Identify which cell holds the provided text, then report its [X, Y] central coordinate. 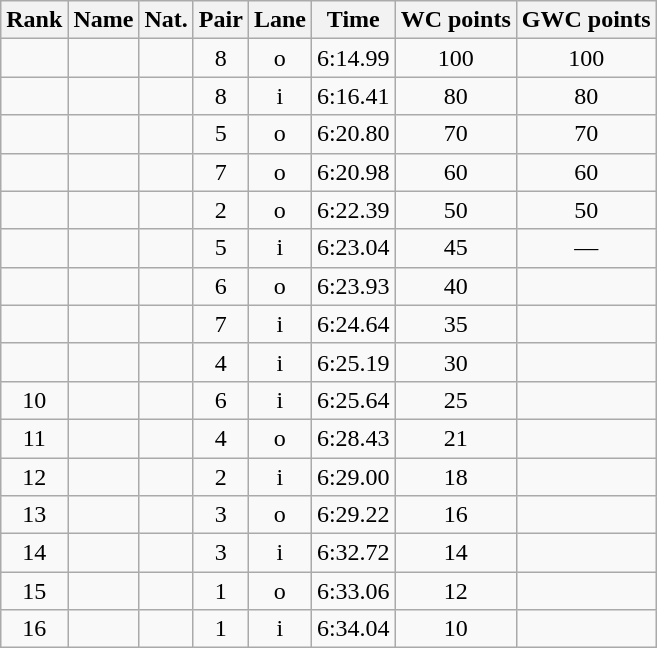
6:34.04 [353, 629]
6:29.00 [353, 477]
6:20.80 [353, 134]
15 [34, 591]
WC points [456, 20]
6:20.98 [353, 172]
6:33.06 [353, 591]
Pair [220, 20]
6:25.19 [353, 362]
Name [104, 20]
6:32.72 [353, 553]
6:24.64 [353, 324]
40 [456, 286]
Time [353, 20]
6:29.22 [353, 515]
13 [34, 515]
18 [456, 477]
6:23.93 [353, 286]
6:28.43 [353, 438]
6:14.99 [353, 58]
6:25.64 [353, 400]
21 [456, 438]
6:23.04 [353, 248]
Nat. [166, 20]
30 [456, 362]
25 [456, 400]
6:22.39 [353, 210]
Lane [280, 20]
— [586, 248]
GWC points [586, 20]
11 [34, 438]
35 [456, 324]
Rank [34, 20]
6:16.41 [353, 96]
45 [456, 248]
